Scan for the cell matching the given text and deliver its (x, y) coordinate at center. 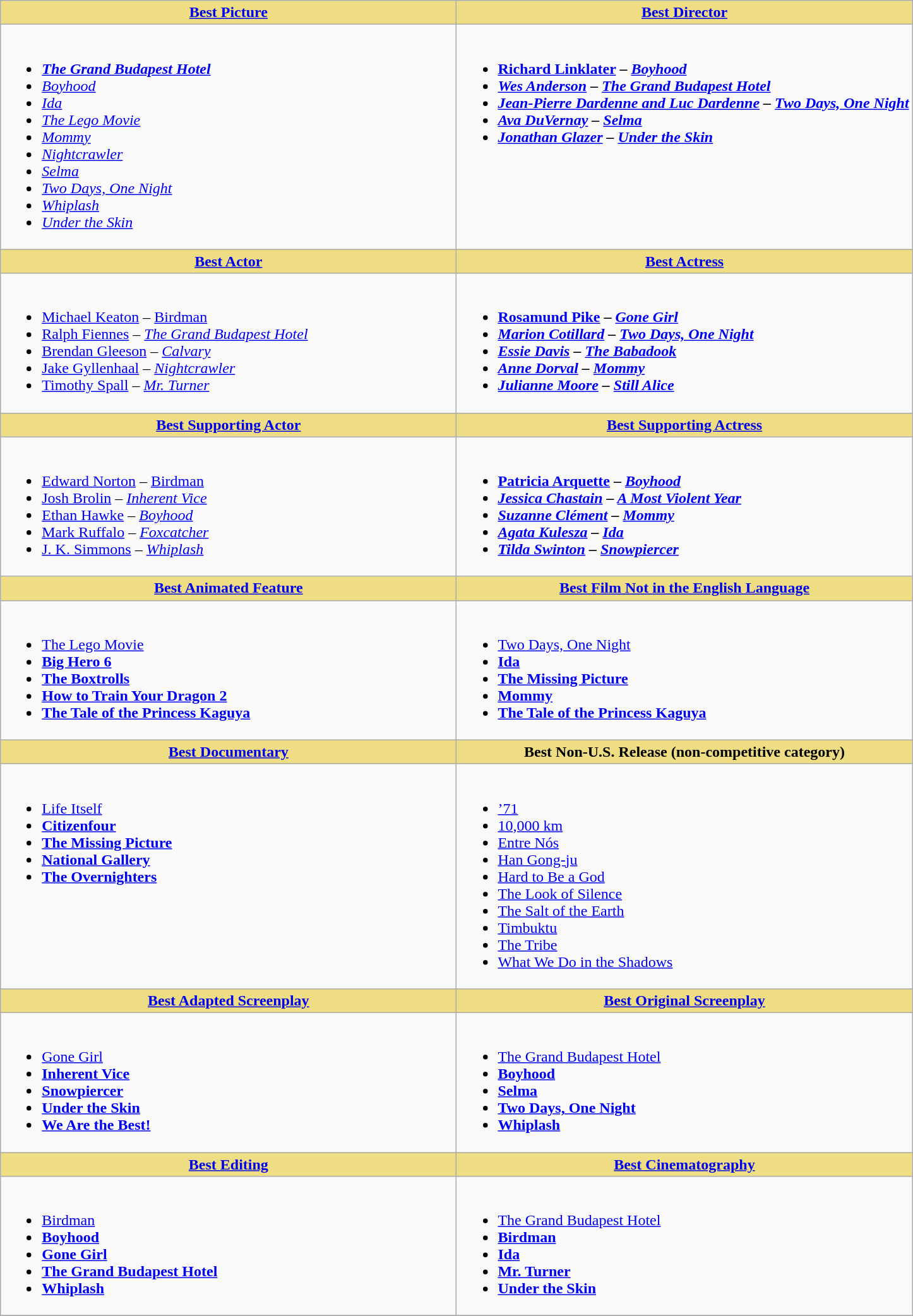
Best Cinematography (684, 1165)
Best Picture (229, 13)
Best Actor (229, 261)
Rosamund Pike – Gone GirlMarion Cotillard – Two Days, One NightEssie Davis – The BabadookAnne Dorval – MommyJulianne Moore – Still Alice (684, 343)
Two Days, One NightIdaThe Missing PictureMommyThe Tale of the Princess Kaguya (684, 670)
Best Actress (684, 261)
Best Original Screenplay (684, 1000)
’7110,000 kmEntre NósHan Gong-juHard to Be a GodThe Look of SilenceThe Salt of the EarthTimbuktuThe TribeWhat We Do in the Shadows (684, 876)
Michael Keaton – BirdmanRalph Fiennes – The Grand Budapest HotelBrendan Gleeson – CalvaryJake Gyllenhaal – NightcrawlerTimothy Spall – Mr. Turner (229, 343)
The Grand Budapest HotelBirdmanIdaMr. TurnerUnder the Skin (684, 1246)
Best Film Not in the English Language (684, 588)
Best Supporting Actress (684, 425)
The Lego MovieBig Hero 6The BoxtrollsHow to Train Your Dragon 2The Tale of the Princess Kaguya (229, 670)
Edward Norton – BirdmanJosh Brolin – Inherent ViceEthan Hawke – BoyhoodMark Ruffalo – FoxcatcherJ. K. Simmons – Whiplash (229, 506)
The Grand Budapest HotelBoyhoodSelmaTwo Days, One NightWhiplash (684, 1082)
Best Non-U.S. Release (non-competitive category) (684, 752)
Best Documentary (229, 752)
Best Adapted Screenplay (229, 1000)
Patricia Arquette – BoyhoodJessica Chastain – A Most Violent YearSuzanne Clément – MommyAgata Kulesza – IdaTilda Swinton – Snowpiercer (684, 506)
Best Animated Feature (229, 588)
Best Director (684, 13)
The Grand Budapest HotelBoyhoodIdaThe Lego MovieMommyNightcrawlerSelmaTwo Days, One NightWhiplashUnder the Skin (229, 137)
Life ItselfCitizenfourThe Missing PictureNational GalleryThe Overnighters (229, 876)
BirdmanBoyhoodGone GirlThe Grand Budapest HotelWhiplash (229, 1246)
Best Supporting Actor (229, 425)
Best Editing (229, 1165)
Gone GirlInherent ViceSnowpiercerUnder the SkinWe Are the Best! (229, 1082)
